Determine the (x, y) coordinate at the center of the cell enclosing the given text.  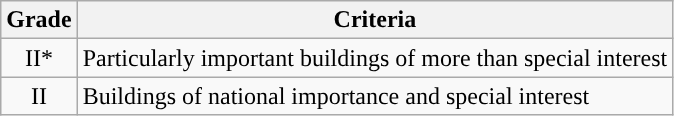
II* (39, 58)
Criteria (375, 20)
II (39, 96)
Particularly important buildings of more than special interest (375, 58)
Buildings of national importance and special interest (375, 96)
Grade (39, 20)
